Search for the cell housing the specified text and yield its (X, Y) center coordinate. 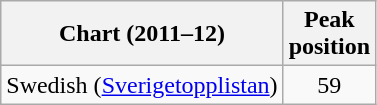
59 (329, 85)
Peakposition (329, 34)
Swedish (Sverigetopplistan) (142, 85)
Chart (2011–12) (142, 34)
